Find where the given text appears and provide that cell's center as (X, Y) coordinate. 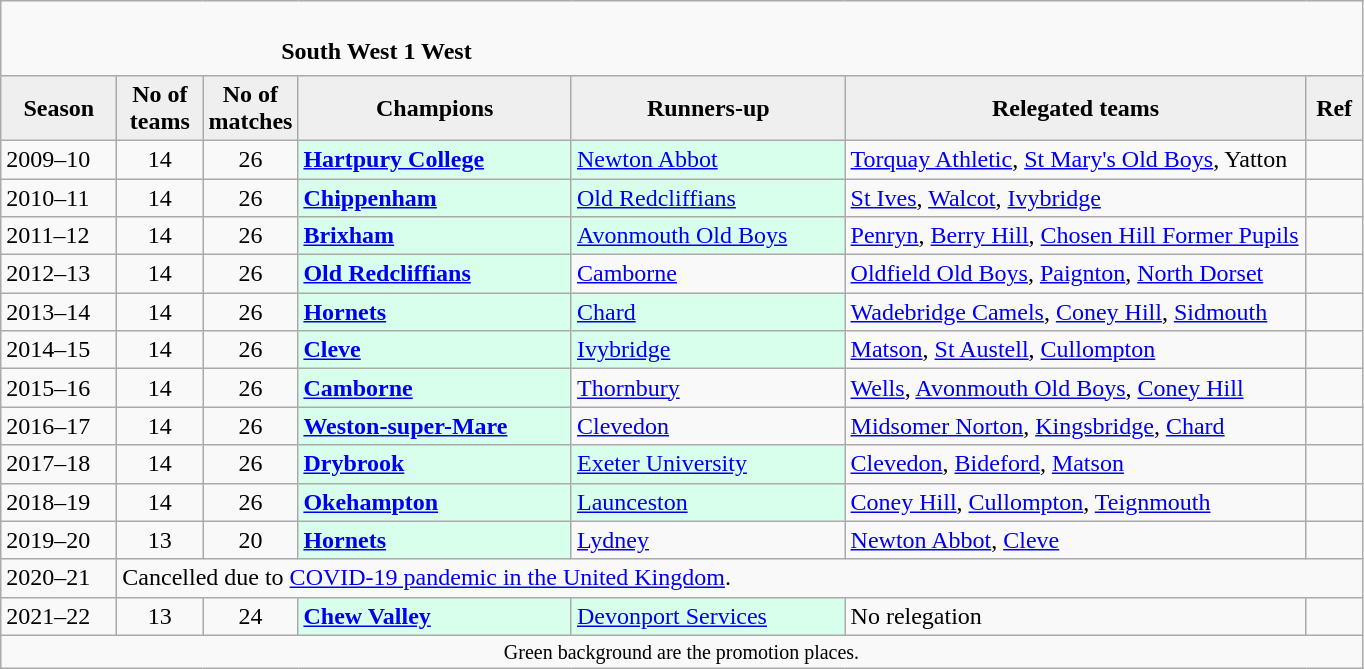
2020–21 (59, 578)
2015–16 (59, 388)
Drybrook (435, 464)
Chard (708, 312)
Clevedon (708, 426)
2010–11 (59, 197)
Ivybridge (708, 350)
Okehampton (435, 502)
Runners-up (708, 108)
Cancelled due to COVID-19 pandemic in the United Kingdom. (740, 578)
No of matches (250, 108)
2014–15 (59, 350)
Oldfield Old Boys, Paignton, North Dorset (1076, 274)
Newton Abbot (708, 159)
Launceston (708, 502)
2009–10 (59, 159)
Midsomer Norton, Kingsbridge, Chard (1076, 426)
Matson, St Austell, Cullompton (1076, 350)
No of teams (160, 108)
Champions (435, 108)
Wells, Avonmouth Old Boys, Coney Hill (1076, 388)
2012–13 (59, 274)
Hartpury College (435, 159)
Torquay Athletic, St Mary's Old Boys, Yatton (1076, 159)
Relegated teams (1076, 108)
2018–19 (59, 502)
Brixham (435, 236)
2021–22 (59, 616)
Thornbury (708, 388)
St Ives, Walcot, Ivybridge (1076, 197)
Cleve (435, 350)
Weston-super-Mare (435, 426)
Chippenham (435, 197)
2013–14 (59, 312)
24 (250, 616)
2016–17 (59, 426)
Clevedon, Bideford, Matson (1076, 464)
Exeter University (708, 464)
Ref (1334, 108)
Devonport Services (708, 616)
Chew Valley (435, 616)
Season (59, 108)
Green background are the promotion places. (682, 652)
Coney Hill, Cullompton, Teignmouth (1076, 502)
Wadebridge Camels, Coney Hill, Sidmouth (1076, 312)
20 (250, 540)
2019–20 (59, 540)
No relegation (1076, 616)
Avonmouth Old Boys (708, 236)
2017–18 (59, 464)
Penryn, Berry Hill, Chosen Hill Former Pupils (1076, 236)
Newton Abbot, Cleve (1076, 540)
Lydney (708, 540)
2011–12 (59, 236)
